Output the (x, y) coordinate of the center of the cell containing the given text.  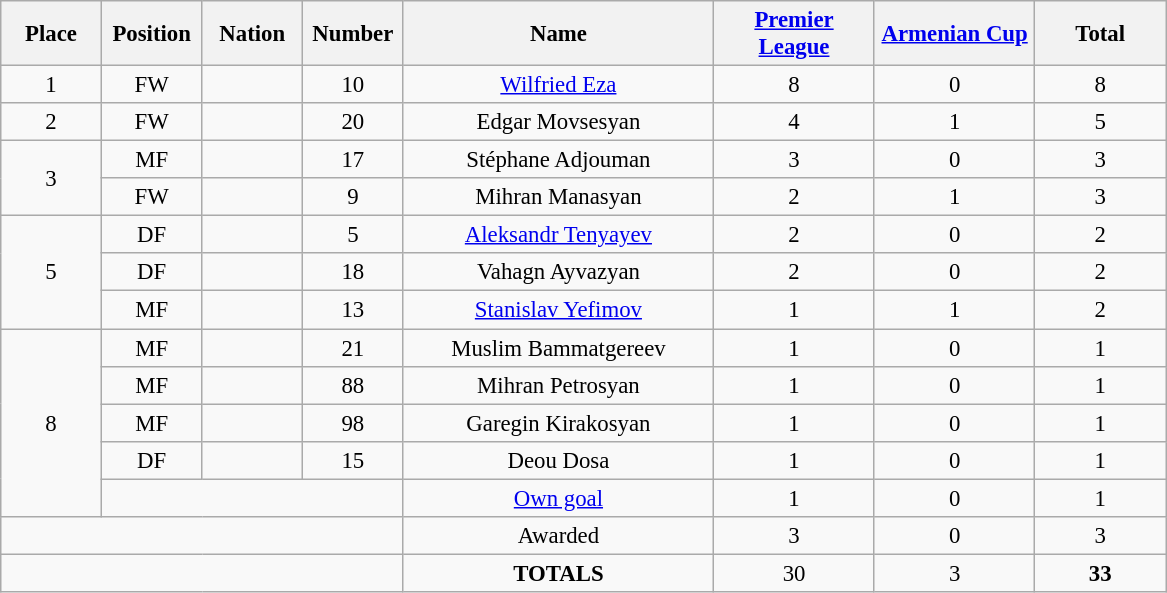
Mihran Manasyan (558, 197)
Number (354, 34)
Position (152, 34)
Own goal (558, 498)
Deou Dosa (558, 460)
Vahagn Ayvazyan (558, 273)
88 (354, 385)
13 (354, 310)
Edgar Movsesyan (558, 122)
Place (52, 34)
Muslim Bammatgereev (558, 348)
Stéphane Adjouman (558, 160)
Premier League (794, 34)
TOTALS (558, 573)
Nation (252, 34)
20 (354, 122)
9 (354, 197)
Total (1100, 34)
17 (354, 160)
Mihran Petrosyan (558, 385)
Name (558, 34)
33 (1100, 573)
4 (794, 122)
Aleksandr Tenyayev (558, 235)
98 (354, 423)
15 (354, 460)
21 (354, 348)
Awarded (558, 536)
Wilfried Eza (558, 85)
Stanislav Yefimov (558, 310)
30 (794, 573)
18 (354, 273)
Garegin Kirakosyan (558, 423)
Armenian Cup (954, 34)
10 (354, 85)
